Return the (x, y) coordinate for the center point of the cell that contains the specified text.  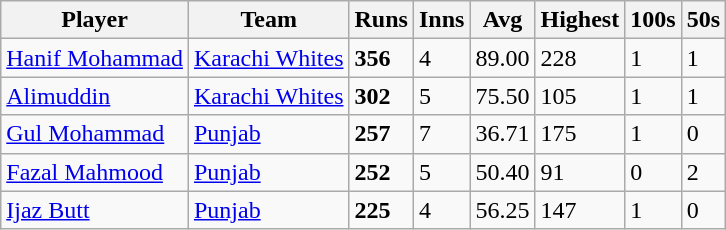
302 (381, 96)
Gul Mohammad (95, 134)
36.71 (502, 134)
2 (703, 172)
100s (653, 20)
50s (703, 20)
Alimuddin (95, 96)
50.40 (502, 172)
91 (580, 172)
89.00 (502, 58)
Highest (580, 20)
356 (381, 58)
Avg (502, 20)
75.50 (502, 96)
Fazal Mahmood (95, 172)
Ijaz Butt (95, 210)
Runs (381, 20)
Team (268, 20)
147 (580, 210)
175 (580, 134)
Hanif Mohammad (95, 58)
Inns (441, 20)
Player (95, 20)
56.25 (502, 210)
105 (580, 96)
257 (381, 134)
228 (580, 58)
7 (441, 134)
225 (381, 210)
252 (381, 172)
